Capture the cell that displays the provided text and extract its [x, y] central coordinate. 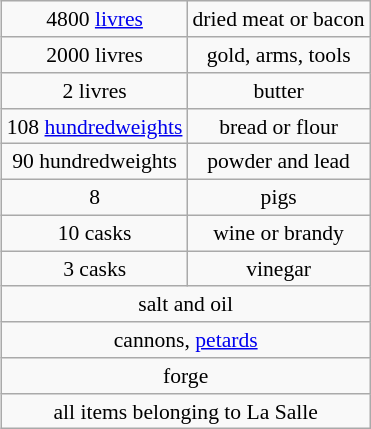
wine or brandy [279, 233]
all items belonging to La Salle [186, 411]
bread or flour [279, 126]
cannons, petards [186, 340]
2000 livres [95, 55]
vinegar [279, 269]
8 [95, 197]
butter [279, 91]
salt and oil [186, 304]
gold, arms, tools [279, 55]
dried meat or bacon [279, 19]
3 casks [95, 269]
108 hundredweights [95, 126]
10 casks [95, 233]
pigs [279, 197]
2 livres [95, 91]
forge [186, 376]
4800 livres [95, 19]
powder and lead [279, 162]
90 hundredweights [95, 162]
